Provide the (x, y) coordinate of the cell's center where the given text is located.  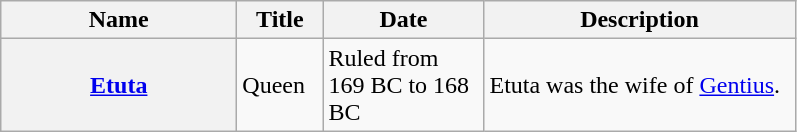
Description (640, 20)
Ruled from 169 BC to 168 BC (404, 85)
Queen (280, 85)
Date (404, 20)
Etuta (119, 85)
Etuta was the wife of Gentius. (640, 85)
Title (280, 20)
Name (119, 20)
